Locate the cell with the specified text and output its (X, Y) center coordinate. 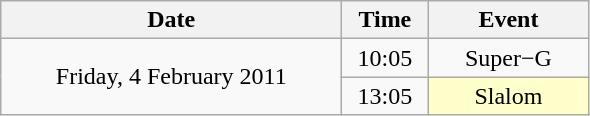
Slalom (508, 96)
Date (172, 20)
Friday, 4 February 2011 (172, 77)
13:05 (385, 96)
Time (385, 20)
10:05 (385, 58)
Super−G (508, 58)
Event (508, 20)
